Determine the (x, y) coordinate at the center of the cell enclosing the given text.  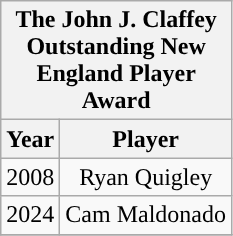
Year (30, 139)
2024 (30, 215)
Player (146, 139)
The John J. Claffey Outstanding New England Player Award (116, 60)
Ryan Quigley (146, 177)
Cam Maldonado (146, 215)
2008 (30, 177)
